Scan for the cell matching the given text and deliver its (X, Y) coordinate at center. 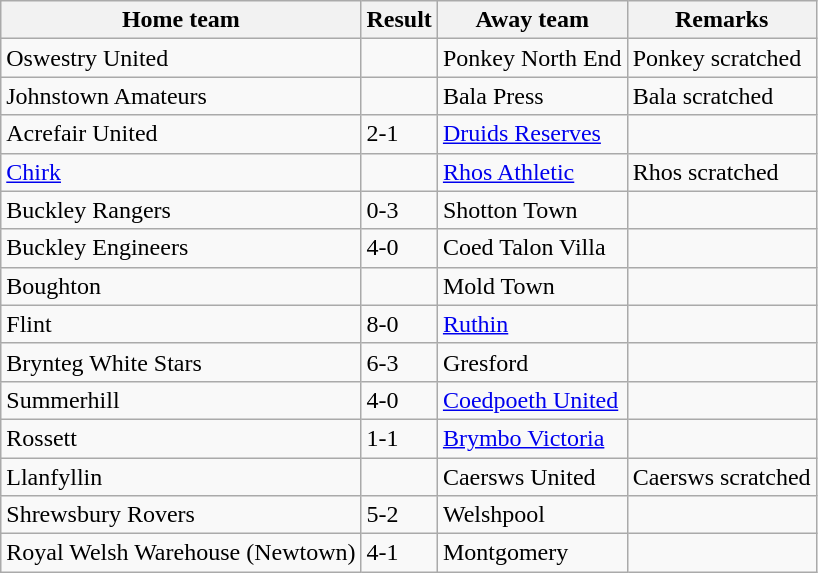
Bala Press (532, 96)
Buckley Engineers (181, 248)
Caersws United (532, 477)
Ponkey scratched (722, 58)
Coed Talon Villa (532, 248)
Gresford (532, 362)
Flint (181, 324)
Rossett (181, 438)
Mold Town (532, 286)
Royal Welsh Warehouse (Newtown) (181, 553)
Shrewsbury Rovers (181, 515)
0-3 (399, 210)
Chirk (181, 172)
Boughton (181, 286)
2-1 (399, 134)
Llanfyllin (181, 477)
Brymbo Victoria (532, 438)
Montgomery (532, 553)
Remarks (722, 20)
Buckley Rangers (181, 210)
1-1 (399, 438)
Rhos Athletic (532, 172)
Home team (181, 20)
4-1 (399, 553)
Welshpool (532, 515)
Brynteg White Stars (181, 362)
Result (399, 20)
Coedpoeth United (532, 400)
5-2 (399, 515)
Away team (532, 20)
Summerhill (181, 400)
Acrefair United (181, 134)
Oswestry United (181, 58)
Bala scratched (722, 96)
8-0 (399, 324)
Johnstown Amateurs (181, 96)
Rhos scratched (722, 172)
Druids Reserves (532, 134)
Ruthin (532, 324)
Ponkey North End (532, 58)
6-3 (399, 362)
Shotton Town (532, 210)
Caersws scratched (722, 477)
